Pinpoint the cell where the given text exists, returning its [x, y] midpoint coordinate. 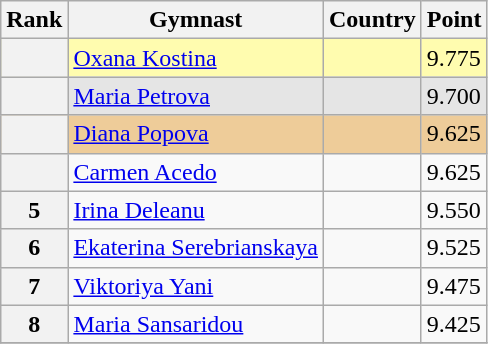
9.425 [454, 324]
5 [34, 210]
6 [34, 248]
Country [372, 20]
9.550 [454, 210]
Maria Sansaridou [196, 324]
Carmen Acedo [196, 172]
Rank [34, 20]
Gymnast [196, 20]
Maria Petrova [196, 96]
Diana Popova [196, 134]
Irina Deleanu [196, 210]
7 [34, 286]
8 [34, 324]
9.525 [454, 248]
9.475 [454, 286]
9.700 [454, 96]
Viktoriya Yani [196, 286]
9.775 [454, 58]
Point [454, 20]
Oxana Kostina [196, 58]
Ekaterina Serebrianskaya [196, 248]
